Provide the [x, y] coordinate of the cell's center where the given text is located.  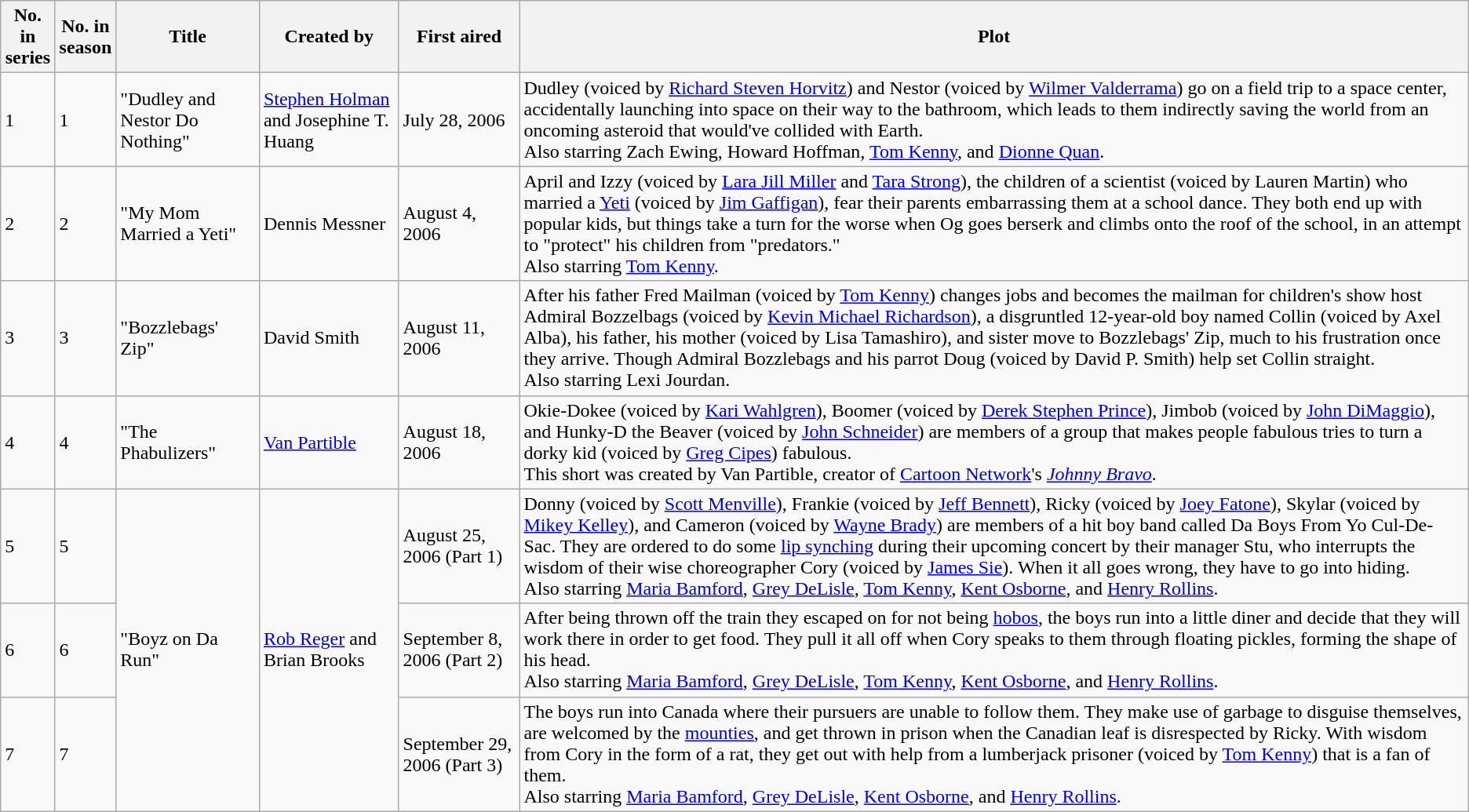
David Smith [329, 338]
"The Phabulizers" [188, 442]
Title [188, 37]
July 28, 2006 [459, 119]
"Dudley and Nestor Do Nothing" [188, 119]
"Boyz on Da Run" [188, 650]
August 25, 2006 (Part 1) [459, 546]
Dennis Messner [329, 224]
No. inseason [86, 37]
September 8, 2006 (Part 2) [459, 650]
Rob Reger and Brian Brooks [329, 650]
"My Mom Married a Yeti" [188, 224]
August 11, 2006 [459, 338]
First aired [459, 37]
Van Partible [329, 442]
Plot [993, 37]
August 18, 2006 [459, 442]
August 4, 2006 [459, 224]
No. inseries [28, 37]
"Bozzlebags' Zip" [188, 338]
Created by [329, 37]
Stephen Holman and Josephine T. Huang [329, 119]
September 29, 2006 (Part 3) [459, 754]
